Determine the (X, Y) coordinate at the center of the cell enclosing the given text.  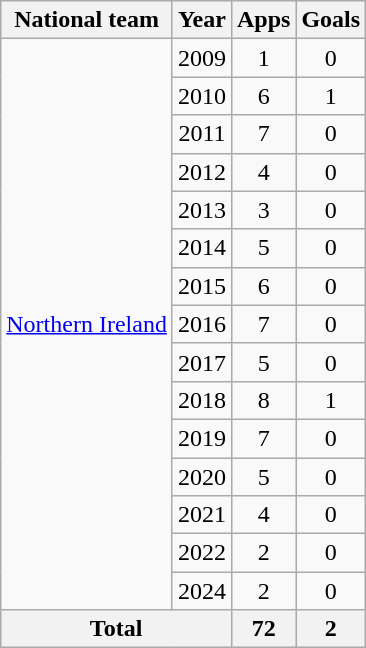
Goals (331, 20)
2018 (202, 400)
2022 (202, 553)
2017 (202, 362)
2016 (202, 324)
National team (87, 20)
2012 (202, 172)
2021 (202, 515)
Apps (263, 20)
2024 (202, 591)
2015 (202, 286)
2020 (202, 477)
2013 (202, 210)
8 (263, 400)
Northern Ireland (87, 324)
2009 (202, 58)
Total (116, 629)
72 (263, 629)
3 (263, 210)
2011 (202, 134)
2010 (202, 96)
2014 (202, 248)
2019 (202, 438)
Year (202, 20)
